Provide the (X, Y) coordinate of the cell's center where the given text is located.  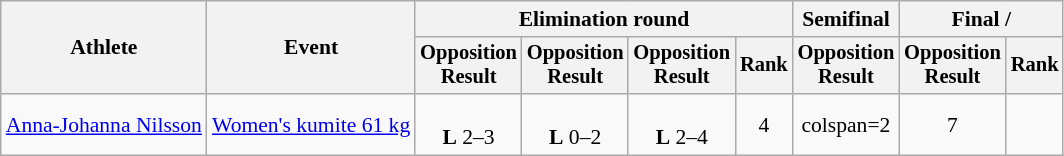
L 0–2 (576, 124)
colspan=2 (846, 124)
Event (311, 48)
Elimination round (604, 19)
Women's kumite 61 kg (311, 124)
Anna-Johanna Nilsson (104, 124)
4 (764, 124)
Semifinal (846, 19)
Athlete (104, 48)
Final / (981, 19)
7 (952, 124)
L 2–3 (468, 124)
L 2–4 (682, 124)
